Scan for the cell matching the given text and deliver its [X, Y] coordinate at center. 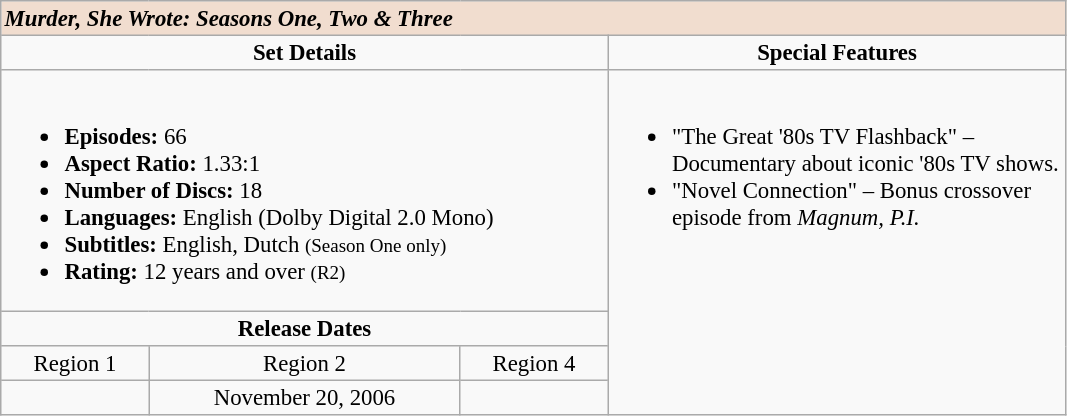
November 20, 2006 [304, 398]
Release Dates [305, 329]
Region 2 [304, 363]
Murder, She Wrote: Seasons One, Two & Three [534, 18]
Set Details [305, 52]
Region 1 [75, 363]
Special Features [837, 52]
Region 4 [534, 363]
"The Great '80s TV Flashback" – Documentary about iconic '80s TV shows."Novel Connection" – Bonus crossover episode from Magnum, P.I. [837, 243]
